From the cell containing the given text, extract its center point as [X, Y] coordinate. 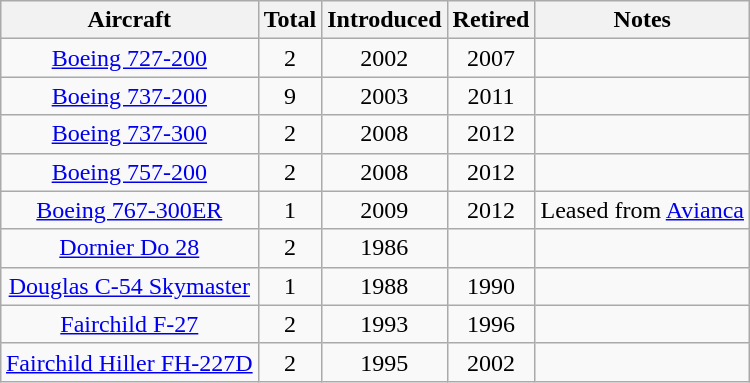
Boeing 757-200 [129, 172]
1996 [491, 324]
9 [290, 96]
1995 [384, 362]
Leased from Avianca [642, 210]
Introduced [384, 20]
1988 [384, 286]
Total [290, 20]
2011 [491, 96]
Notes [642, 20]
Boeing 737-200 [129, 96]
1993 [384, 324]
Boeing 727-200 [129, 58]
Dornier Do 28 [129, 248]
Aircraft [129, 20]
Fairchild F-27 [129, 324]
2007 [491, 58]
Fairchild Hiller FH-227D [129, 362]
1990 [491, 286]
2009 [384, 210]
1986 [384, 248]
Boeing 767-300ER [129, 210]
Douglas C-54 Skymaster [129, 286]
2003 [384, 96]
Retired [491, 20]
Boeing 737-300 [129, 134]
